Output the (x, y) coordinate of the center of the cell containing the given text.  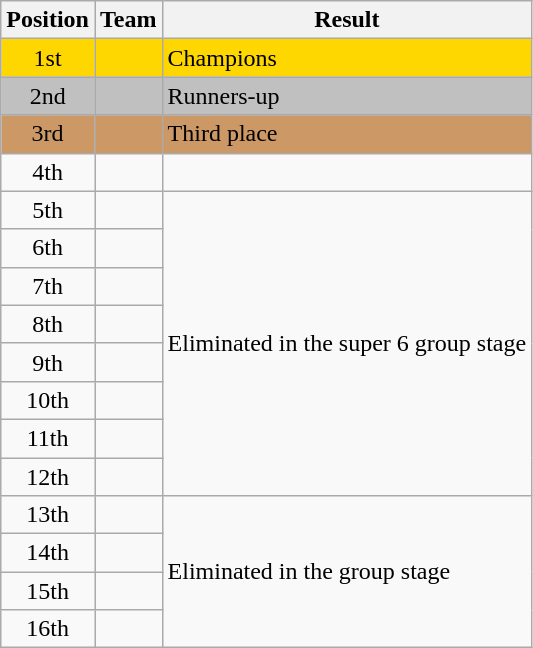
15th (48, 591)
1st (48, 58)
Team (128, 20)
Result (347, 20)
Position (48, 20)
16th (48, 629)
Eliminated in the super 6 group stage (347, 343)
11th (48, 438)
14th (48, 553)
5th (48, 210)
7th (48, 286)
Champions (347, 58)
Eliminated in the group stage (347, 572)
6th (48, 248)
2nd (48, 96)
Runners-up (347, 96)
12th (48, 477)
9th (48, 362)
10th (48, 400)
3rd (48, 134)
13th (48, 515)
4th (48, 172)
Third place (347, 134)
8th (48, 324)
